Return the [x, y] coordinate for the center point of the cell that contains the specified text.  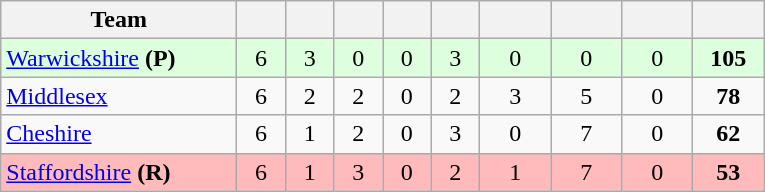
Middlesex [119, 96]
Team [119, 20]
Cheshire [119, 134]
62 [728, 134]
78 [728, 96]
105 [728, 58]
Warwickshire (P) [119, 58]
5 [586, 96]
Staffordshire (R) [119, 172]
53 [728, 172]
